Capture the cell that displays the provided text and extract its (X, Y) central coordinate. 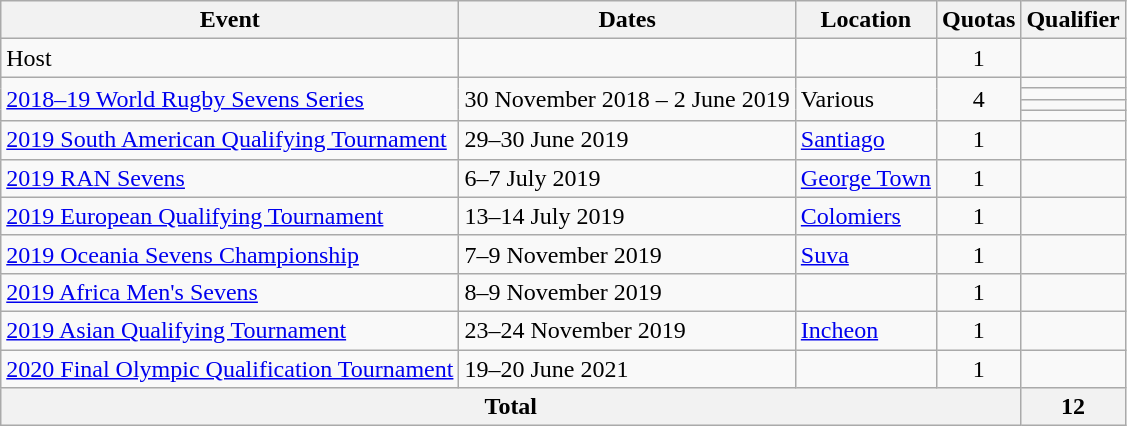
Host (230, 58)
8–9 November 2019 (627, 292)
30 November 2018 – 2 June 2019 (627, 99)
2019 Oceania Sevens Championship (230, 254)
2019 Africa Men's Sevens (230, 292)
2019 European Qualifying Tournament (230, 216)
Qualifier (1073, 20)
2019 RAN Sevens (230, 178)
29–30 June 2019 (627, 140)
Total (511, 407)
13–14 July 2019 (627, 216)
4 (978, 99)
2020 Final Olympic Qualification Tournament (230, 369)
Event (230, 20)
Suva (866, 254)
Incheon (866, 330)
7–9 November 2019 (627, 254)
Colomiers (866, 216)
Santiago (866, 140)
2019 South American Qualifying Tournament (230, 140)
23–24 November 2019 (627, 330)
6–7 July 2019 (627, 178)
2019 Asian Qualifying Tournament (230, 330)
2018–19 World Rugby Sevens Series (230, 99)
12 (1073, 407)
Dates (627, 20)
Quotas (978, 20)
George Town (866, 178)
Various (866, 99)
19–20 June 2021 (627, 369)
Location (866, 20)
